Locate the cell with the specified text and output its [X, Y] center coordinate. 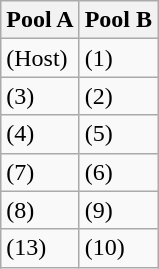
(6) [118, 172]
(10) [118, 248]
(9) [118, 210]
(4) [40, 134]
(1) [118, 58]
(Host) [40, 58]
(2) [118, 96]
(13) [40, 248]
(5) [118, 134]
(3) [40, 96]
(8) [40, 210]
(7) [40, 172]
Pool A [40, 20]
Pool B [118, 20]
